Capture the cell that displays the provided text and extract its (x, y) central coordinate. 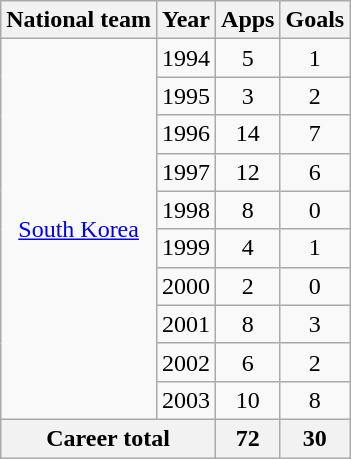
2001 (186, 324)
2003 (186, 400)
Career total (108, 438)
72 (248, 438)
5 (248, 58)
12 (248, 172)
30 (315, 438)
Year (186, 20)
Goals (315, 20)
1998 (186, 210)
Apps (248, 20)
1995 (186, 96)
4 (248, 248)
14 (248, 134)
2000 (186, 286)
National team (79, 20)
7 (315, 134)
South Korea (79, 230)
1999 (186, 248)
10 (248, 400)
1997 (186, 172)
2002 (186, 362)
1994 (186, 58)
1996 (186, 134)
